Return (X, Y) of the center of cell containing provided text 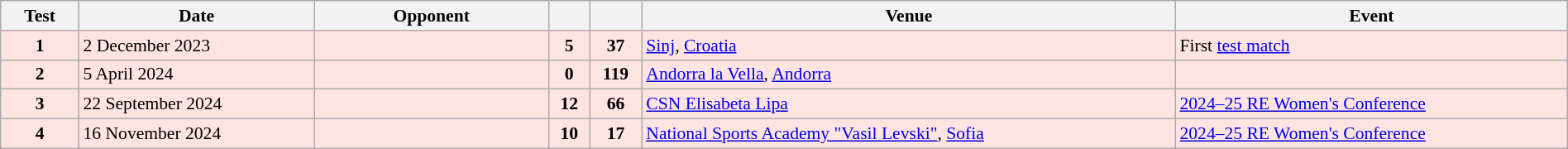
3 (40, 104)
Venue (908, 16)
22 September 2024 (196, 104)
Andorra la Vella, Andorra (908, 74)
66 (616, 104)
119 (616, 74)
4 (40, 134)
5 April 2024 (196, 74)
10 (569, 134)
First test match (1371, 46)
National Sports Academy "Vasil Levski", Sofia (908, 134)
2 December 2023 (196, 46)
0 (569, 74)
5 (569, 46)
Date (196, 16)
1 (40, 46)
16 November 2024 (196, 134)
17 (616, 134)
2 (40, 74)
37 (616, 46)
CSN Elisabeta Lipa (908, 104)
Opponent (432, 16)
Test (40, 16)
Event (1371, 16)
12 (569, 104)
Sinj, Croatia (908, 46)
